Extract the [x, y] coordinate from the center of the cell holding the provided text.  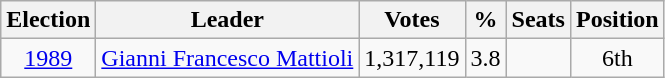
1,317,119 [412, 58]
% [486, 20]
Position [617, 20]
3.8 [486, 58]
Election [48, 20]
Votes [412, 20]
Seats [538, 20]
Leader [228, 20]
6th [617, 58]
Gianni Francesco Mattioli [228, 58]
1989 [48, 58]
